Find where the given text appears and provide that cell's center as (x, y) coordinate. 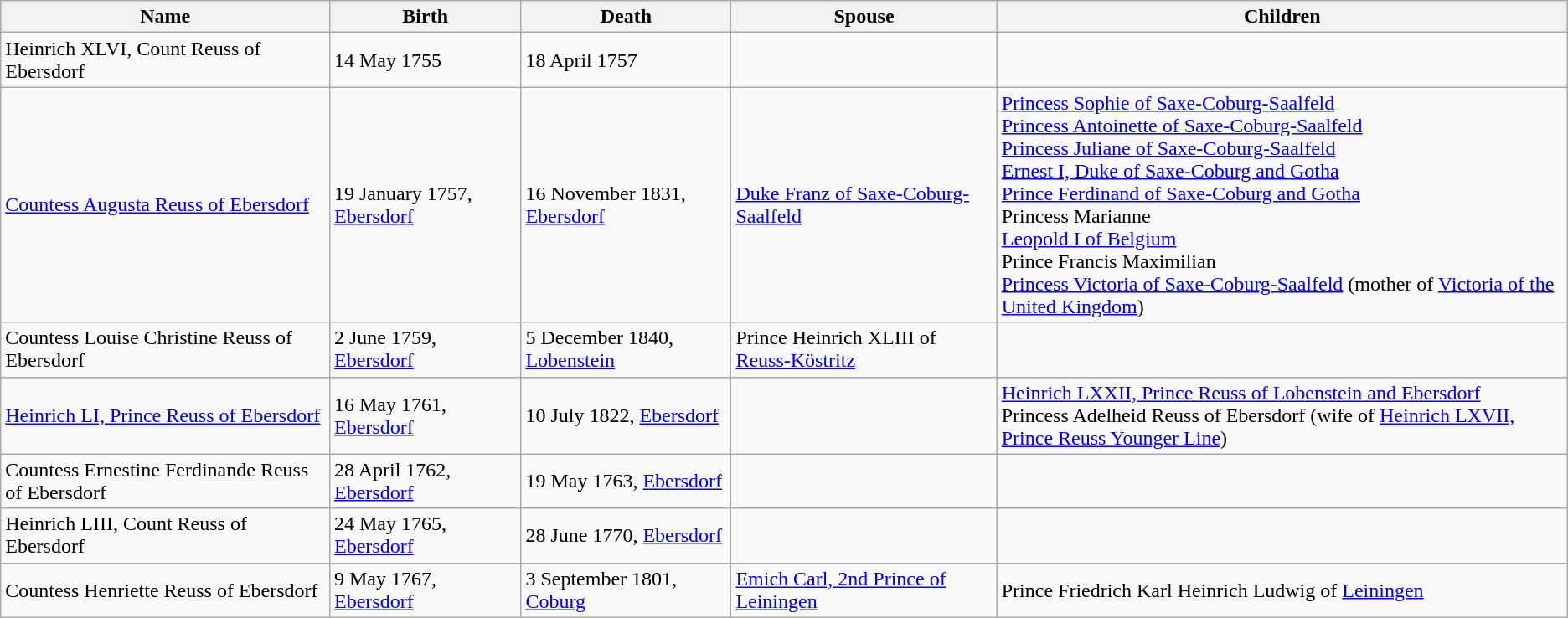
Heinrich LXXII, Prince Reuss of Lobenstein and EbersdorfPrincess Adelheid Reuss of Ebersdorf (wife of Heinrich LXVII, Prince Reuss Younger Line) (1282, 415)
Countess Augusta Reuss of Ebersdorf (166, 204)
Children (1282, 17)
24 May 1765, Ebersdorf (425, 536)
28 April 1762, Ebersdorf (425, 481)
Emich Carl, 2nd Prince of Leiningen (864, 590)
Heinrich LIII, Count Reuss of Ebersdorf (166, 536)
5 December 1840, Lobenstein (627, 350)
16 November 1831, Ebersdorf (627, 204)
16 May 1761, Ebersdorf (425, 415)
18 April 1757 (627, 60)
19 January 1757, Ebersdorf (425, 204)
2 June 1759, Ebersdorf (425, 350)
10 July 1822, Ebersdorf (627, 415)
Spouse (864, 17)
Countess Ernestine Ferdinande Reuss of Ebersdorf (166, 481)
Heinrich XLVI, Count Reuss of Ebersdorf (166, 60)
19 May 1763, Ebersdorf (627, 481)
Countess Louise Christine Reuss of Ebersdorf (166, 350)
Duke Franz of Saxe-Coburg-Saalfeld (864, 204)
Name (166, 17)
3 September 1801, Coburg (627, 590)
Prince Friedrich Karl Heinrich Ludwig of Leiningen (1282, 590)
14 May 1755 (425, 60)
Countess Henriette Reuss of Ebersdorf (166, 590)
28 June 1770, Ebersdorf (627, 536)
Death (627, 17)
Birth (425, 17)
9 May 1767, Ebersdorf (425, 590)
Prince Heinrich XLIII of Reuss-Köstritz (864, 350)
Heinrich LI, Prince Reuss of Ebersdorf (166, 415)
